For the text-containing cell, return its midpoint in [x, y] coordinate format. 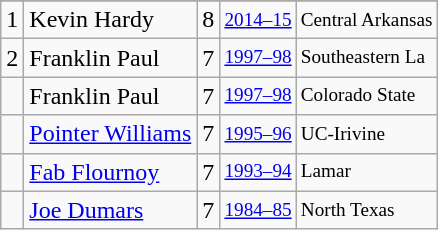
Pointer Williams [110, 134]
2014–15 [258, 20]
1984–85 [258, 210]
Kevin Hardy [110, 20]
1 [12, 20]
8 [208, 20]
UC-Irivine [366, 134]
Lamar [366, 172]
Fab Flournoy [110, 172]
Southeastern La [366, 58]
1995–96 [258, 134]
Central Arkansas [366, 20]
2 [12, 58]
Colorado State [366, 96]
1993–94 [258, 172]
Joe Dumars [110, 210]
North Texas [366, 210]
